Return the (x, y) coordinate for the center point of the cell that contains the specified text.  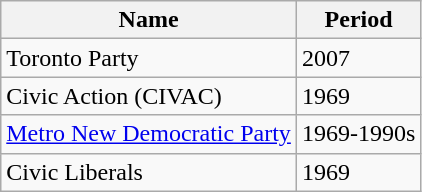
Toronto Party (149, 58)
Metro New Democratic Party (149, 134)
2007 (358, 58)
Name (149, 20)
Period (358, 20)
1969-1990s (358, 134)
Civic Liberals (149, 172)
Civic Action (CIVAC) (149, 96)
